Pinpoint the cell where the given text exists, returning its (x, y) midpoint coordinate. 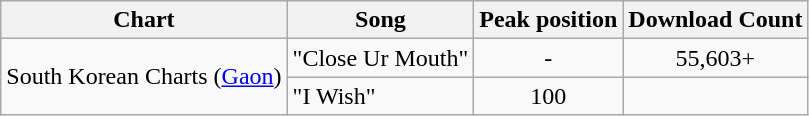
Peak position (548, 20)
Download Count (716, 20)
Chart (144, 20)
"Close Ur Mouth" (380, 58)
"I Wish" (380, 96)
55,603+ (716, 58)
South Korean Charts (Gaon) (144, 77)
Song (380, 20)
- (548, 58)
100 (548, 96)
